Locate the cell with the specified text and output its [X, Y] center coordinate. 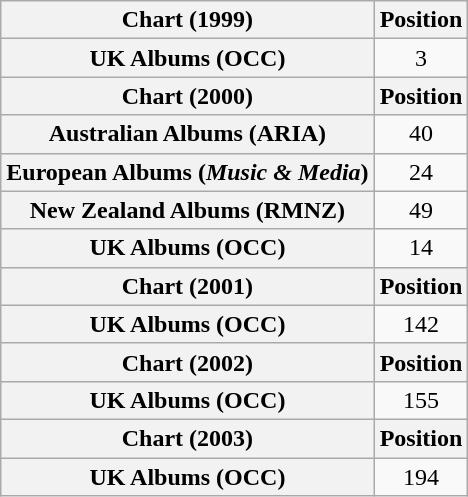
Chart (2000) [188, 96]
European Albums (Music & Media) [188, 172]
Chart (2002) [188, 362]
3 [421, 58]
Chart (2003) [188, 438]
14 [421, 248]
Australian Albums (ARIA) [188, 134]
155 [421, 400]
142 [421, 324]
24 [421, 172]
40 [421, 134]
194 [421, 477]
Chart (2001) [188, 286]
Chart (1999) [188, 20]
49 [421, 210]
New Zealand Albums (RMNZ) [188, 210]
